Determine the (X, Y) coordinate at the center of the cell enclosing the given text.  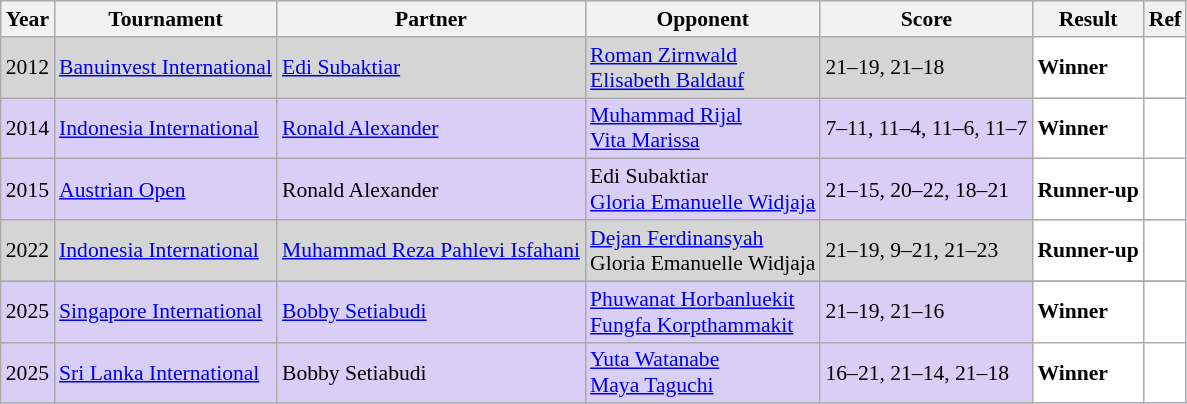
Tournament (166, 19)
16–21, 21–14, 21–18 (926, 372)
Opponent (702, 19)
Partner (431, 19)
21–19, 21–18 (926, 68)
Yuta Watanabe Maya Taguchi (702, 372)
Muhammad Reza Pahlevi Isfahani (431, 250)
Year (28, 19)
7–11, 11–4, 11–6, 11–7 (926, 128)
2012 (28, 68)
Austrian Open (166, 190)
Edi Subaktiar (431, 68)
Edi Subaktiar Gloria Emanuelle Widjaja (702, 190)
Score (926, 19)
Ref (1165, 19)
2015 (28, 190)
21–19, 21–16 (926, 312)
Muhammad Rijal Vita Marissa (702, 128)
Result (1088, 19)
Banuinvest International (166, 68)
21–15, 20–22, 18–21 (926, 190)
Roman Zirnwald Elisabeth Baldauf (702, 68)
Phuwanat Horbanluekit Fungfa Korpthammakit (702, 312)
21–19, 9–21, 21–23 (926, 250)
2022 (28, 250)
Dejan Ferdinansyah Gloria Emanuelle Widjaja (702, 250)
Sri Lanka International (166, 372)
Singapore International (166, 312)
2014 (28, 128)
